Pinpoint the cell where the given text exists, returning its [X, Y] midpoint coordinate. 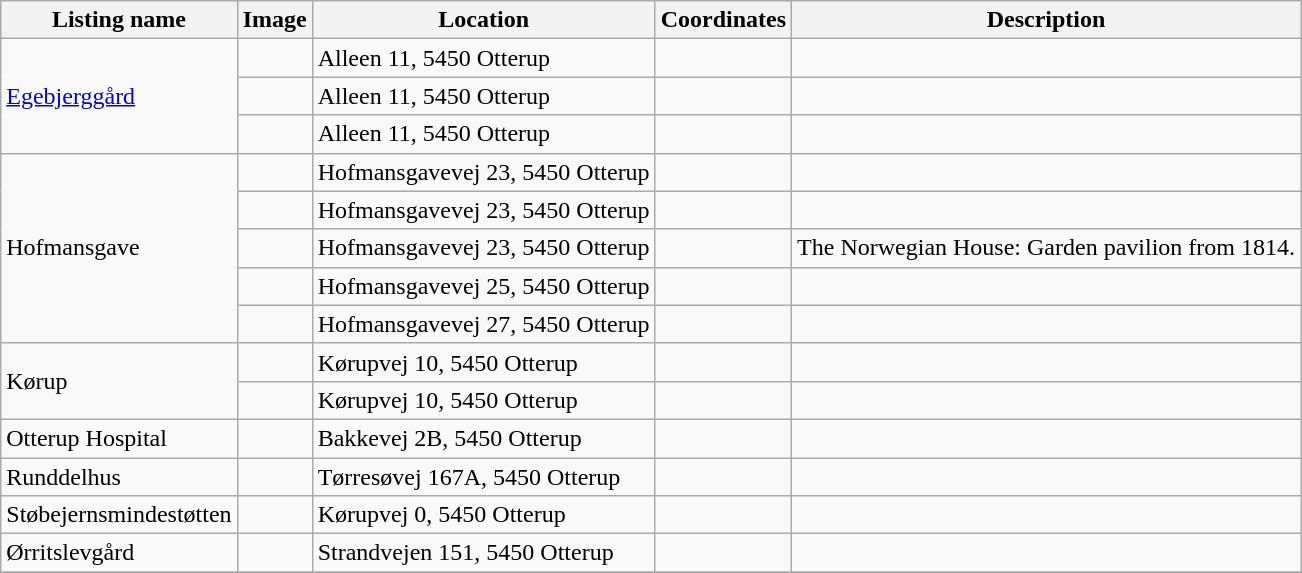
Image [274, 20]
Bakkevej 2B, 5450 Otterup [484, 438]
Støbejernsmindestøtten [119, 515]
Runddelhus [119, 477]
Coordinates [723, 20]
Description [1046, 20]
Kørupvej 0, 5450 Otterup [484, 515]
Egebjerggård [119, 96]
Strandvejen 151, 5450 Otterup [484, 553]
Kørup [119, 381]
Listing name [119, 20]
Tørresøvej 167A, 5450 Otterup [484, 477]
Ørritslevgård [119, 553]
Location [484, 20]
Hofmansgavevej 25, 5450 Otterup [484, 286]
Otterup Hospital [119, 438]
Hofmansgave [119, 248]
The Norwegian House: Garden pavilion from 1814. [1046, 248]
Hofmansgavevej 27, 5450 Otterup [484, 324]
